Return (x, y) of the center of cell containing provided text 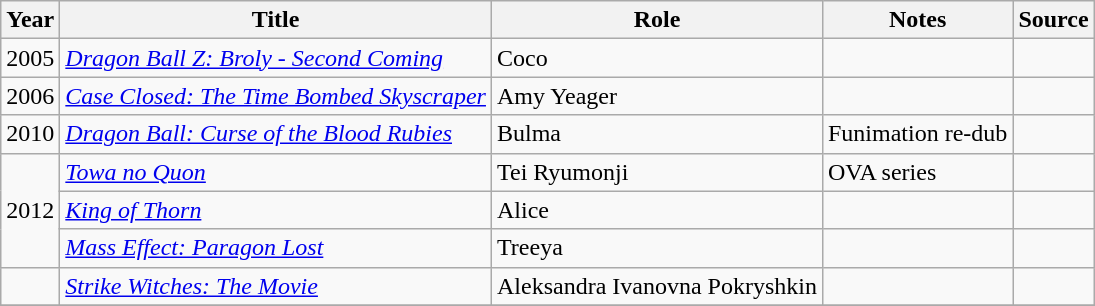
Case Closed: The Time Bombed Skyscraper (276, 96)
Source (1054, 20)
2012 (30, 210)
Dragon Ball: Curse of the Blood Rubies (276, 134)
Role (656, 20)
Bulma (656, 134)
Tei Ryumonji (656, 172)
Title (276, 20)
Strike Witches: The Movie (276, 286)
Notes (917, 20)
Treeya (656, 248)
King of Thorn (276, 210)
OVA series (917, 172)
Alice (656, 210)
Dragon Ball Z: Broly - Second Coming (276, 58)
2010 (30, 134)
Aleksandra Ivanovna Pokryshkin (656, 286)
Funimation re-dub (917, 134)
Mass Effect: Paragon Lost (276, 248)
Coco (656, 58)
2005 (30, 58)
Amy Yeager (656, 96)
2006 (30, 96)
Towa no Quon (276, 172)
Year (30, 20)
